Provide the (x, y) coordinate of the cell's center where the given text is located.  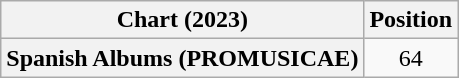
64 (411, 58)
Spanish Albums (PROMUSICAE) (182, 58)
Position (411, 20)
Chart (2023) (182, 20)
